Capture the cell that displays the provided text and extract its (X, Y) central coordinate. 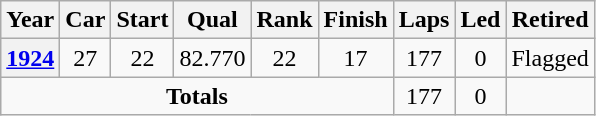
Totals (197, 96)
17 (356, 58)
Car (86, 20)
Qual (212, 20)
Led (480, 20)
Start (142, 20)
Retired (550, 20)
Flagged (550, 58)
1924 (30, 58)
82.770 (212, 58)
Finish (356, 20)
27 (86, 58)
Rank (284, 20)
Year (30, 20)
Laps (424, 20)
